Return [X, Y] of the center of cell containing provided text 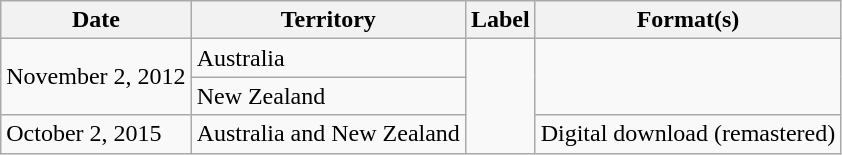
New Zealand [328, 96]
November 2, 2012 [96, 77]
October 2, 2015 [96, 134]
Format(s) [688, 20]
Label [500, 20]
Territory [328, 20]
Digital download (remastered) [688, 134]
Australia and New Zealand [328, 134]
Australia [328, 58]
Date [96, 20]
